Scan for the cell matching the given text and deliver its (x, y) coordinate at center. 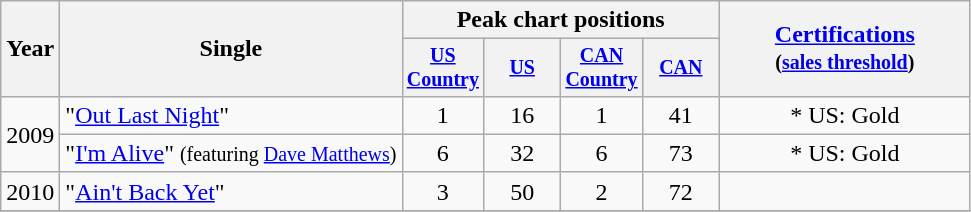
Year (30, 49)
2009 (30, 134)
Single (231, 49)
73 (680, 153)
Peak chart positions (560, 20)
72 (680, 191)
2010 (30, 191)
CAN (680, 68)
32 (522, 153)
CAN Country (602, 68)
"Out Last Night" (231, 115)
"Ain't Back Yet" (231, 191)
Certifications(sales threshold) (844, 49)
US Country (443, 68)
41 (680, 115)
US (522, 68)
2 (602, 191)
50 (522, 191)
3 (443, 191)
"I'm Alive" (featuring Dave Matthews) (231, 153)
16 (522, 115)
